Pinpoint the cell where the given text exists, returning its [x, y] midpoint coordinate. 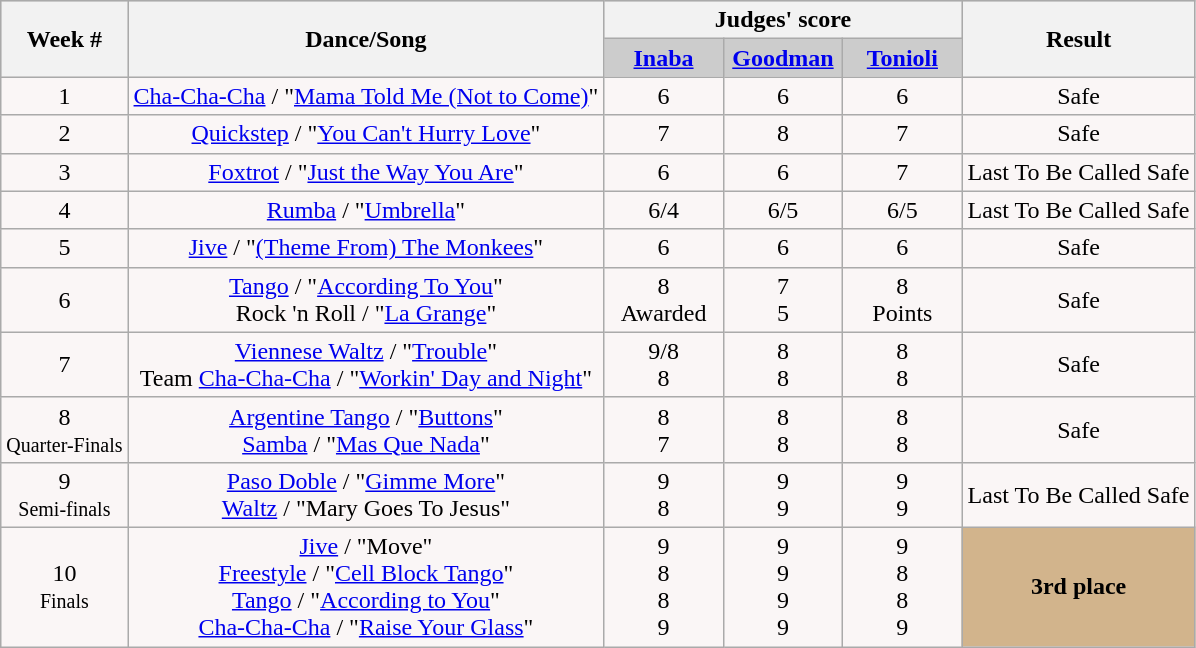
98 [664, 494]
Dance/Song [366, 39]
8 Points [902, 300]
Week # [64, 39]
1 [64, 96]
Tango / "According To You" Rock 'n Roll / "La Grange" [366, 300]
Goodman [782, 58]
Argentine Tango / "Buttons"Samba / "Mas Que Nada" [366, 430]
2 [64, 134]
Paso Doble / "Gimme More"Waltz / "Mary Goes To Jesus" [366, 494]
Jive / "Move"Freestyle / "Cell Block Tango"Tango / "According to You"Cha-Cha-Cha / "Raise Your Glass" [366, 586]
Tonioli [902, 58]
4 [64, 210]
9/8 8 [664, 364]
3 [64, 172]
5 [64, 248]
Foxtrot / "Just the Way You Are" [366, 172]
8 Awarded [664, 300]
Viennese Waltz / "Trouble" Team Cha-Cha-Cha / "Workin' Day and Night" [366, 364]
Result [1078, 39]
Cha-Cha-Cha / "Mama Told Me (Not to Come)" [366, 96]
9999 [782, 586]
Jive / "(Theme From) The Monkees" [366, 248]
3rd place [1078, 586]
8Quarter-Finals [64, 430]
Quickstep / "You Can't Hurry Love" [366, 134]
Rumba / "Umbrella" [366, 210]
Inaba [664, 58]
9Semi-finals [64, 494]
87 [664, 430]
7 5 [782, 300]
Judges' score [783, 20]
6/4 [664, 210]
8 [782, 134]
10Finals [64, 586]
